Find where the given text appears and provide that cell's center as (X, Y) coordinate. 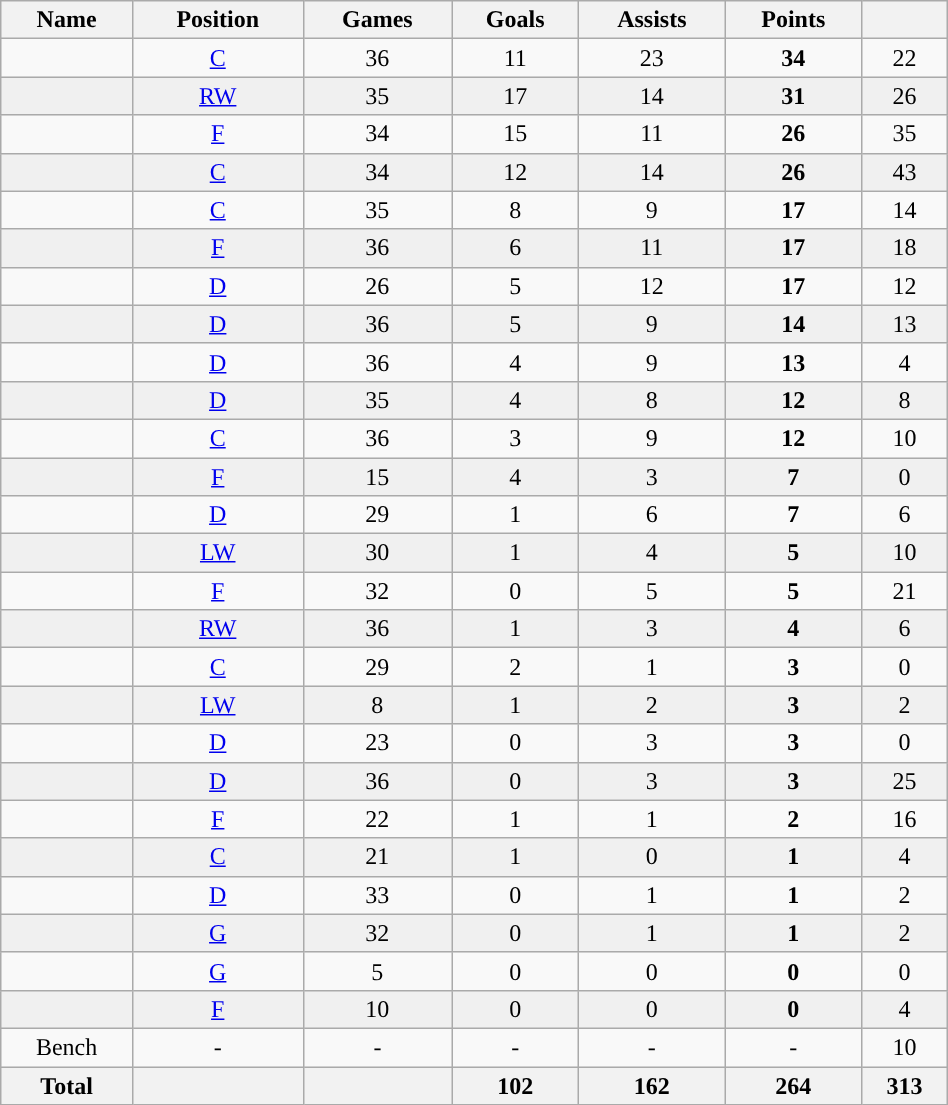
Total (67, 1085)
162 (652, 1085)
Name (67, 20)
31 (794, 96)
264 (794, 1085)
43 (905, 172)
30 (378, 553)
Points (794, 20)
313 (905, 1085)
Goals (516, 20)
102 (516, 1085)
18 (905, 248)
Bench (67, 1047)
33 (378, 895)
25 (905, 781)
16 (905, 819)
Games (378, 20)
Assists (652, 20)
Position (218, 20)
